From the cell containing the given text, extract its center point as [X, Y] coordinate. 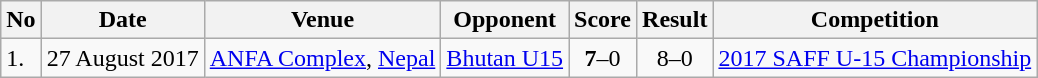
Date [122, 20]
Bhutan U15 [505, 58]
Score [603, 20]
8–0 [675, 58]
7–0 [603, 58]
1. [21, 58]
27 August 2017 [122, 58]
Opponent [505, 20]
Competition [875, 20]
Venue [322, 20]
ANFA Complex, Nepal [322, 58]
2017 SAFF U-15 Championship [875, 58]
Result [675, 20]
No [21, 20]
